For the text-containing cell, return its midpoint in (x, y) coordinate format. 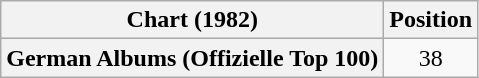
38 (431, 58)
Chart (1982) (192, 20)
German Albums (Offizielle Top 100) (192, 58)
Position (431, 20)
